Extract the (X, Y) coordinate from the center of the cell holding the provided text.  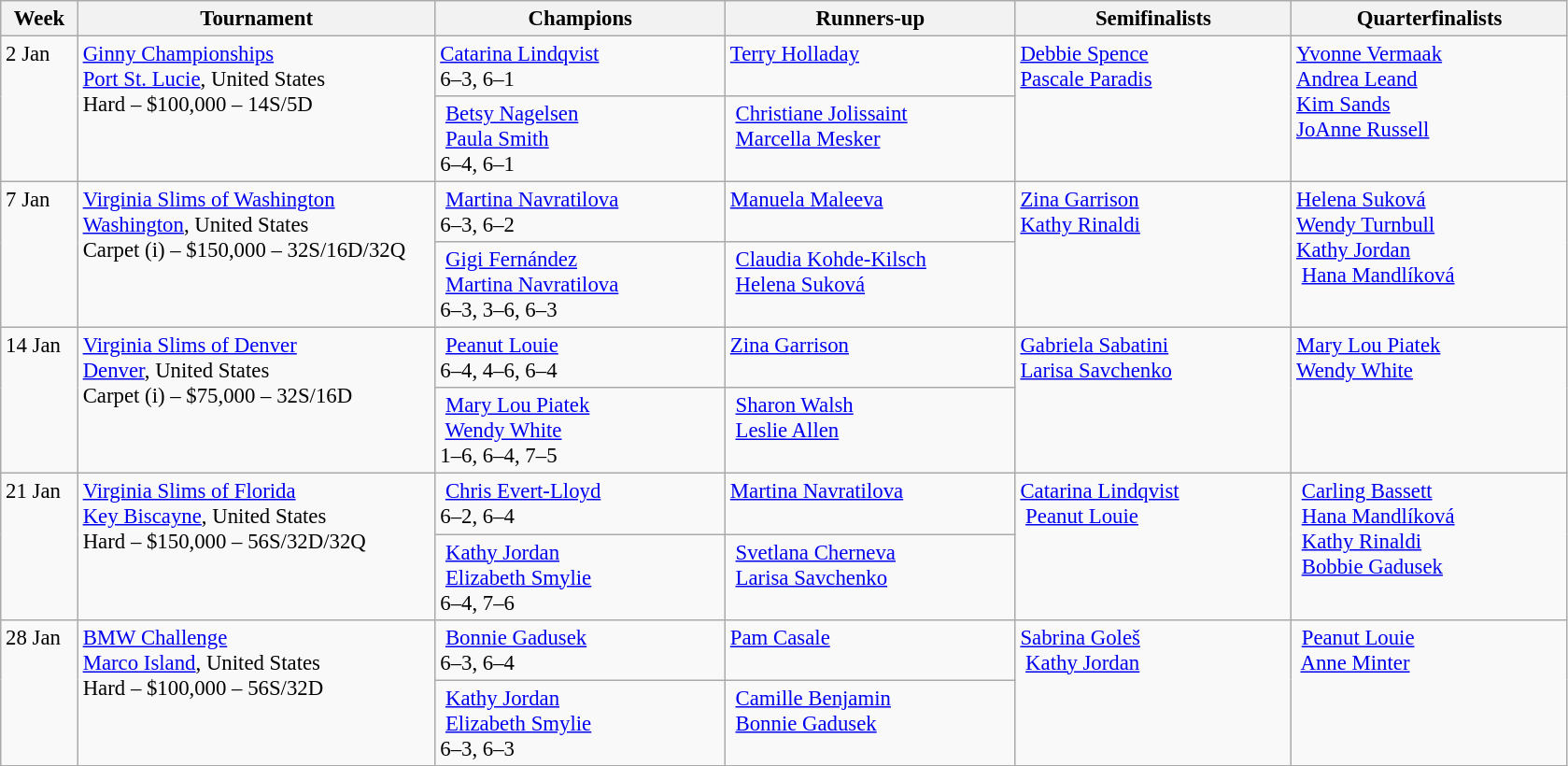
Bonnie Gadusek6–3, 6–4 (581, 650)
Martina Navratilova (870, 504)
Terry Holladay (870, 67)
Chris Evert-Lloyd6–2, 6–4 (581, 504)
Sabrina Goleš Kathy Jordan (1153, 692)
Runners-up (870, 19)
Debbie Spence Pascale Paradis (1153, 109)
Gabriela Sabatini Larisa Savchenko (1153, 401)
Yvonne Vermaak Andrea Leand Kim Sands JoAnne Russell (1430, 109)
Mary Lou Piatek Wendy White1–6, 6–4, 7–5 (581, 432)
Mary Lou Piatek Wendy White (1430, 401)
Sharon Walsh Leslie Allen (870, 432)
Martina Navratilova6–3, 6–2 (581, 213)
7 Jan (39, 255)
Semifinalists (1153, 19)
Catarina Lindqvist Peanut Louie (1153, 546)
14 Jan (39, 401)
Ginny Championships Port St. Lucie, United StatesHard – $100,000 – 14S/5D (256, 109)
Zina Garrison Kathy Rinaldi (1153, 255)
Betsy Nagelsen Paula Smith6–4, 6–1 (581, 139)
Virginia Slims of Washington Washington, United StatesCarpet (i) – $150,000 – 32S/16D/32Q (256, 255)
Quarterfinalists (1430, 19)
Gigi Fernández Martina Navratilova6–3, 3–6, 6–3 (581, 285)
Champions (581, 19)
Zina Garrison (870, 359)
BMW Challenge Marco Island, United StatesHard – $100,000 – 56S/32D (256, 692)
Virginia Slims of Florida Key Biscayne, United StatesHard – $150,000 – 56S/32D/32Q (256, 546)
21 Jan (39, 546)
Manuela Maleeva (870, 213)
2 Jan (39, 109)
Camille Benjamin Bonnie Gadusek (870, 723)
Kathy Jordan Elizabeth Smylie 6–4, 7–6 (581, 577)
28 Jan (39, 692)
Virginia Slims of Denver Denver, United StatesCarpet (i) – $75,000 – 32S/16D (256, 401)
Carling Bassett Hana Mandlíková Kathy Rinaldi Bobbie Gadusek (1430, 546)
Svetlana Cherneva Larisa Savchenko (870, 577)
Pam Casale (870, 650)
Tournament (256, 19)
Helena Suková Wendy Turnbull Kathy Jordan Hana Mandlíková (1430, 255)
Peanut Louie6–4, 4–6, 6–4 (581, 359)
Peanut Louie Anne Minter (1430, 692)
Week (39, 19)
Christiane Jolissaint Marcella Mesker (870, 139)
Claudia Kohde-Kilsch Helena Suková (870, 285)
Catarina Lindqvist6–3, 6–1 (581, 67)
Kathy Jordan Elizabeth Smylie 6–3, 6–3 (581, 723)
